Pinpoint the cell where the given text exists, returning its [X, Y] midpoint coordinate. 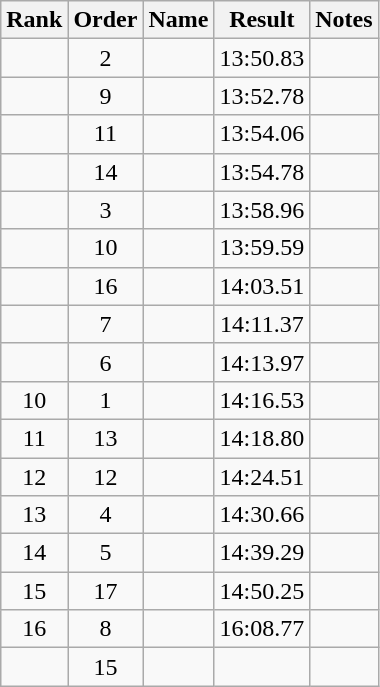
9 [106, 96]
13:58.96 [262, 210]
13:59.59 [262, 248]
6 [106, 362]
14:50.25 [262, 591]
Name [178, 20]
Order [106, 20]
14:16.53 [262, 400]
Notes [344, 20]
13:52.78 [262, 96]
14:03.51 [262, 286]
Result [262, 20]
16:08.77 [262, 629]
14:30.66 [262, 515]
2 [106, 58]
13:54.06 [262, 134]
14:39.29 [262, 553]
13:50.83 [262, 58]
7 [106, 324]
14:13.97 [262, 362]
5 [106, 553]
Rank [34, 20]
1 [106, 400]
8 [106, 629]
14:18.80 [262, 438]
14:11.37 [262, 324]
3 [106, 210]
14:24.51 [262, 477]
4 [106, 515]
17 [106, 591]
13:54.78 [262, 172]
